Identify which cell holds the provided text, then report its [x, y] central coordinate. 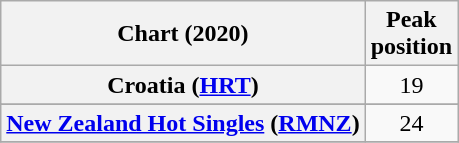
19 [411, 85]
Chart (2020) [183, 34]
Peakposition [411, 34]
New Zealand Hot Singles (RMNZ) [183, 123]
24 [411, 123]
Croatia (HRT) [183, 85]
